Return [x, y] of the center of cell containing provided text 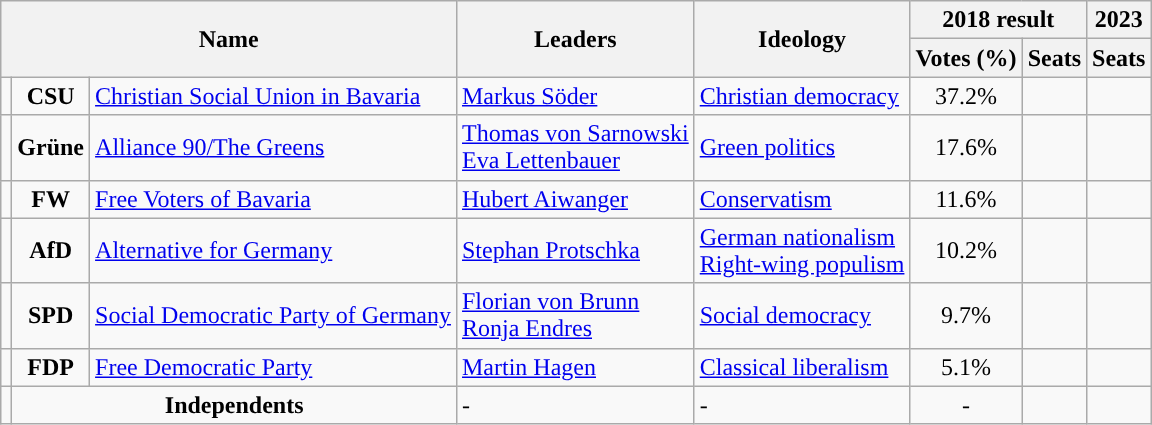
2018 result [998, 20]
SPD [51, 316]
Martin Hagen [575, 367]
Independents [234, 405]
Stephan Protschka [575, 250]
AfD [51, 250]
Hubert Aiwanger [575, 199]
Thomas von SarnowskiEva Lettenbauer [575, 148]
CSU [51, 96]
Florian von BrunnRonja Endres [575, 316]
Markus Söder [575, 96]
Social democracy [802, 316]
FDP [51, 367]
10.2% [966, 250]
Name [229, 39]
Votes (%) [966, 58]
Leaders [575, 39]
11.6% [966, 199]
German nationalismRight-wing populism [802, 250]
Green politics [802, 148]
9.7% [966, 316]
2023 [1119, 20]
Grüne [51, 148]
Conservatism [802, 199]
Ideology [802, 39]
Alternative for Germany [274, 250]
Free Democratic Party [274, 367]
Social Democratic Party of Germany [274, 316]
Alliance 90/The Greens [274, 148]
37.2% [966, 96]
Free Voters of Bavaria [274, 199]
5.1% [966, 367]
17.6% [966, 148]
Classical liberalism [802, 367]
FW [51, 199]
Christian Social Union in Bavaria [274, 96]
Christian democracy [802, 96]
